Output the (x, y) coordinate of the center of the cell containing the given text.  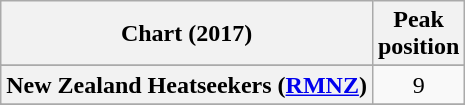
9 (418, 85)
Chart (2017) (187, 34)
New Zealand Heatseekers (RMNZ) (187, 85)
Peak position (418, 34)
